Scan for the cell matching the given text and deliver its (x, y) coordinate at center. 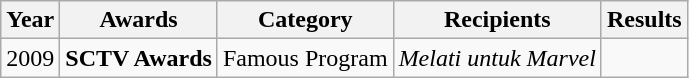
Awards (139, 20)
Famous Program (305, 58)
SCTV Awards (139, 58)
Recipients (497, 20)
Results (644, 20)
Year (30, 20)
Melati untuk Marvel (497, 58)
2009 (30, 58)
Category (305, 20)
